Output the [x, y] coordinate of the center of the cell containing the given text.  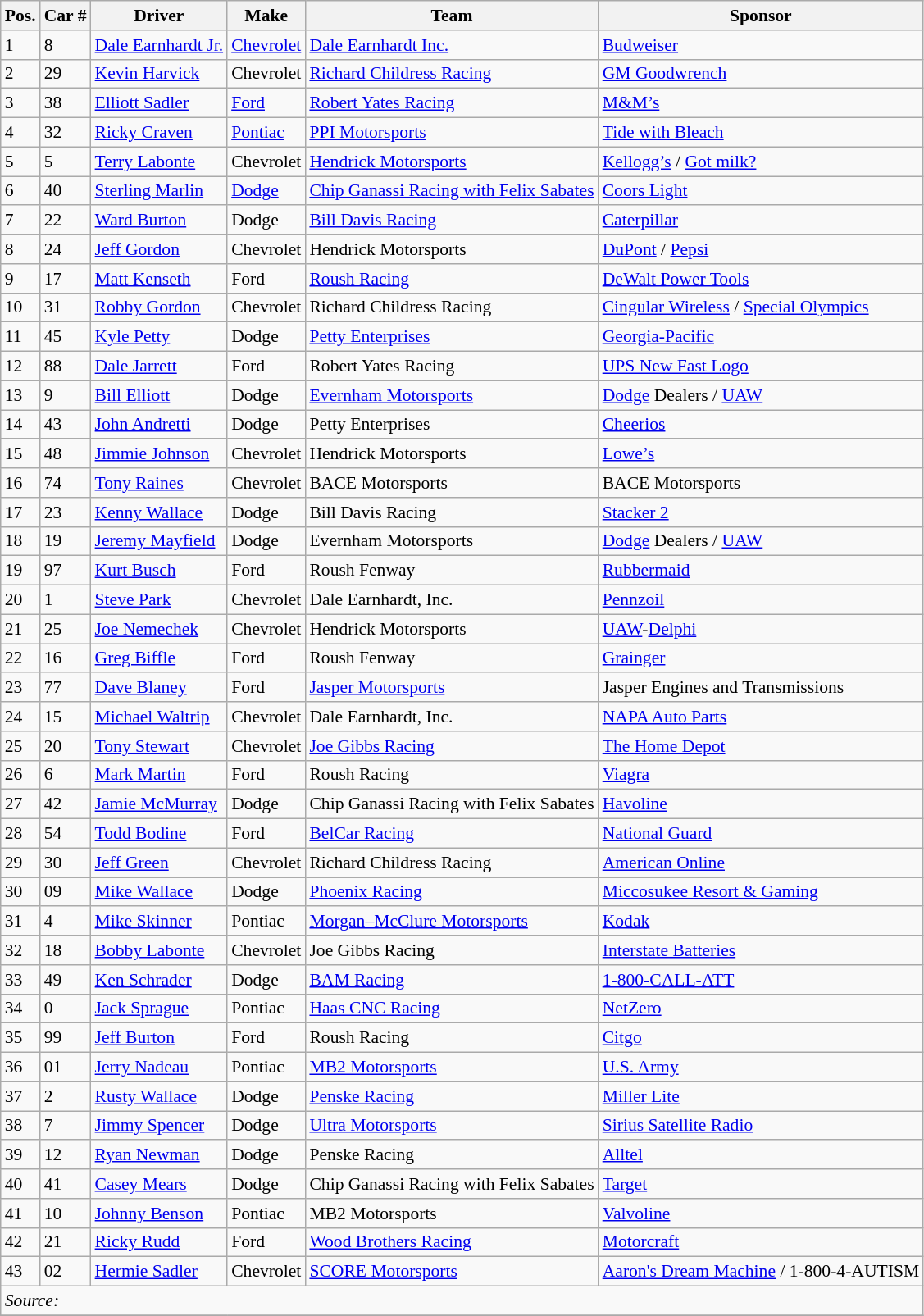
Mike Wallace [159, 892]
The Home Depot [761, 746]
Ricky Rudd [159, 1242]
Sponsor [761, 16]
Bill Elliott [159, 395]
Citgo [761, 1038]
GM Goodwrench [761, 74]
Pennzoil [761, 600]
Morgan–McClure Motorsports [451, 922]
Target [761, 1184]
Ryan Newman [159, 1155]
Joe Nemechek [159, 629]
45 [66, 337]
Georgia-Pacific [761, 337]
74 [66, 483]
Hermie Sadler [159, 1272]
Havoline [761, 804]
Pos. [20, 16]
Cingular Wireless / Special Olympics [761, 307]
99 [66, 1038]
Johnny Benson [159, 1214]
American Online [761, 863]
Stacker 2 [761, 512]
Elliott Sadler [159, 103]
33 [20, 980]
Todd Bodine [159, 834]
Driver [159, 16]
NetZero [761, 1009]
Dale Jarrett [159, 367]
3 [20, 103]
Jack Sprague [159, 1009]
88 [66, 367]
37 [20, 1096]
Tony Raines [159, 483]
49 [66, 980]
Kenny Wallace [159, 512]
Jeremy Mayfield [159, 541]
Viagra [761, 775]
Bobby Labonte [159, 950]
Jimmie Johnson [159, 454]
UAW-Delphi [761, 629]
Dave Blaney [159, 688]
09 [66, 892]
Greg Biffle [159, 658]
Rubbermaid [761, 571]
Miccosukee Resort & Gaming [761, 892]
14 [20, 425]
Kevin Harvick [159, 74]
DuPont / Pepsi [761, 249]
Jeff Gordon [159, 249]
Alltel [761, 1155]
Cheerios [761, 425]
Steve Park [159, 600]
Michael Waltrip [159, 717]
Terry Labonte [159, 162]
Haas CNC Racing [451, 1009]
PPI Motorsports [451, 133]
BAM Racing [451, 980]
Coors Light [761, 191]
97 [66, 571]
34 [20, 1009]
Jasper Motorsports [451, 688]
Ward Burton [159, 221]
SCORE Motorsports [451, 1272]
Jimmy Spencer [159, 1126]
13 [20, 395]
36 [20, 1068]
Team [451, 16]
Ken Schrader [159, 980]
35 [20, 1038]
Jeff Green [159, 863]
Sterling Marlin [159, 191]
Budweiser [761, 45]
Grainger [761, 658]
Source: [462, 1301]
Caterpillar [761, 221]
UPS New Fast Logo [761, 367]
Miller Lite [761, 1096]
Wood Brothers Racing [451, 1242]
Kodak [761, 922]
Phoenix Racing [451, 892]
77 [66, 688]
John Andretti [159, 425]
1-800-CALL-ATT [761, 980]
Kurt Busch [159, 571]
Motorcraft [761, 1242]
Aaron's Dream Machine / 1-800-4-AUTISM [761, 1272]
Jamie McMurray [159, 804]
Ultra Motorsports [451, 1126]
48 [66, 454]
Jeff Burton [159, 1038]
Jerry Nadeau [159, 1068]
National Guard [761, 834]
Mark Martin [159, 775]
Interstate Batteries [761, 950]
Kyle Petty [159, 337]
27 [20, 804]
39 [20, 1155]
U.S. Army [761, 1068]
Make [266, 16]
Kellogg’s / Got milk? [761, 162]
Rusty Wallace [159, 1096]
Valvoline [761, 1214]
0 [66, 1009]
11 [20, 337]
Car # [66, 16]
01 [66, 1068]
54 [66, 834]
Tony Stewart [159, 746]
Dale Earnhardt Jr. [159, 45]
NAPA Auto Parts [761, 717]
M&M’s [761, 103]
Jasper Engines and Transmissions [761, 688]
Dale Earnhardt Inc. [451, 45]
28 [20, 834]
Lowe’s [761, 454]
Casey Mears [159, 1184]
Sirius Satellite Radio [761, 1126]
02 [66, 1272]
BelCar Racing [451, 834]
26 [20, 775]
DeWalt Power Tools [761, 279]
Mike Skinner [159, 922]
Ricky Craven [159, 133]
Robby Gordon [159, 307]
Matt Kenseth [159, 279]
Tide with Bleach [761, 133]
